Detect which cell encompasses the target text, then output its [x, y] center coordinate. 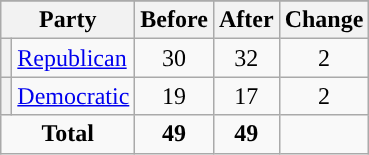
Democratic [74, 96]
Party [68, 20]
Change [324, 20]
30 [174, 58]
32 [246, 58]
After [246, 20]
Republican [74, 58]
Total [68, 134]
Before [174, 20]
19 [174, 96]
17 [246, 96]
